Determine the [x, y] coordinate at the center of the cell enclosing the given text.  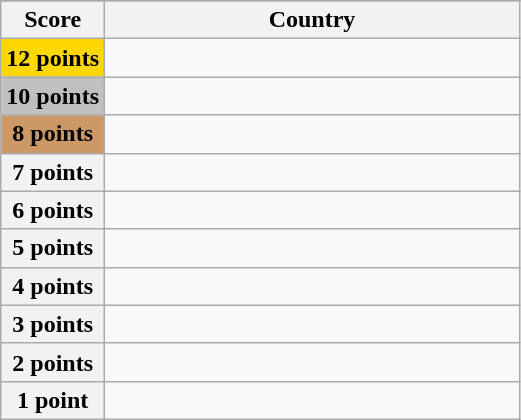
10 points [53, 96]
5 points [53, 248]
3 points [53, 324]
Country [312, 20]
4 points [53, 286]
12 points [53, 58]
6 points [53, 210]
1 point [53, 400]
8 points [53, 134]
2 points [53, 362]
Score [53, 20]
7 points [53, 172]
